Locate the cell with the specified text and output its (x, y) center coordinate. 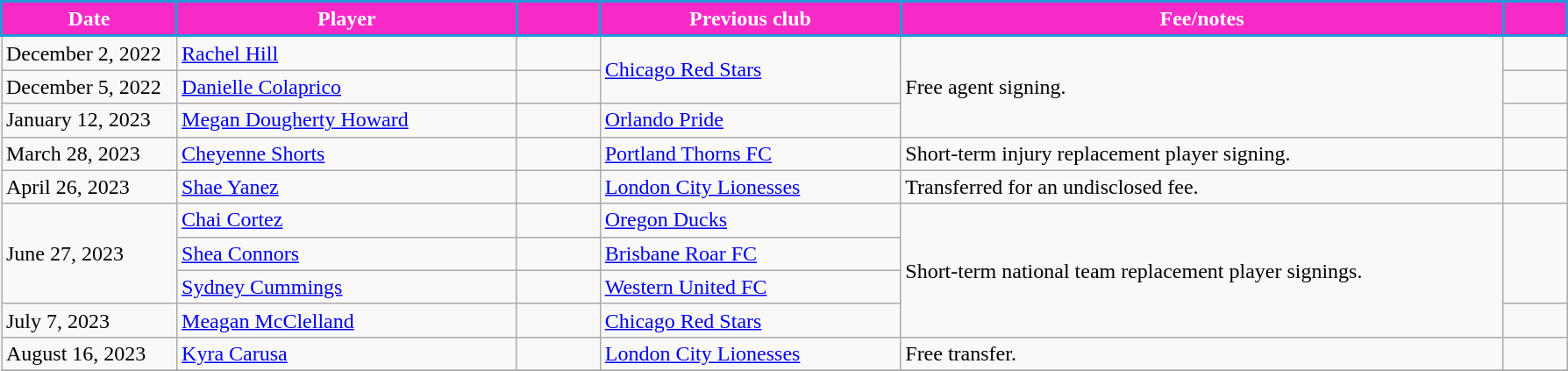
Brisbane Roar FC (751, 253)
Free transfer. (1202, 353)
Short-term injury replacement player signing. (1202, 153)
Danielle Colaprico (347, 87)
Date (89, 19)
August 16, 2023 (89, 353)
April 26, 2023 (89, 187)
Sydney Cummings (347, 287)
Fee/notes (1202, 19)
Short-term national team replacement player signings. (1202, 270)
Previous club (751, 19)
Orlando Pride (751, 120)
Cheyenne Shorts (347, 153)
Meagan McClelland (347, 320)
December 5, 2022 (89, 87)
Chai Cortez (347, 220)
Rachel Hill (347, 53)
Western United FC (751, 287)
Portland Thorns FC (751, 153)
Megan Dougherty Howard (347, 120)
July 7, 2023 (89, 320)
Shea Connors (347, 253)
March 28, 2023 (89, 153)
Shae Yanez (347, 187)
Free agent signing. (1202, 86)
Transferred for an undisclosed fee. (1202, 187)
January 12, 2023 (89, 120)
Oregon Ducks (751, 220)
June 27, 2023 (89, 253)
December 2, 2022 (89, 53)
Player (347, 19)
Kyra Carusa (347, 353)
